Detect which cell encompasses the target text, then output its (X, Y) center coordinate. 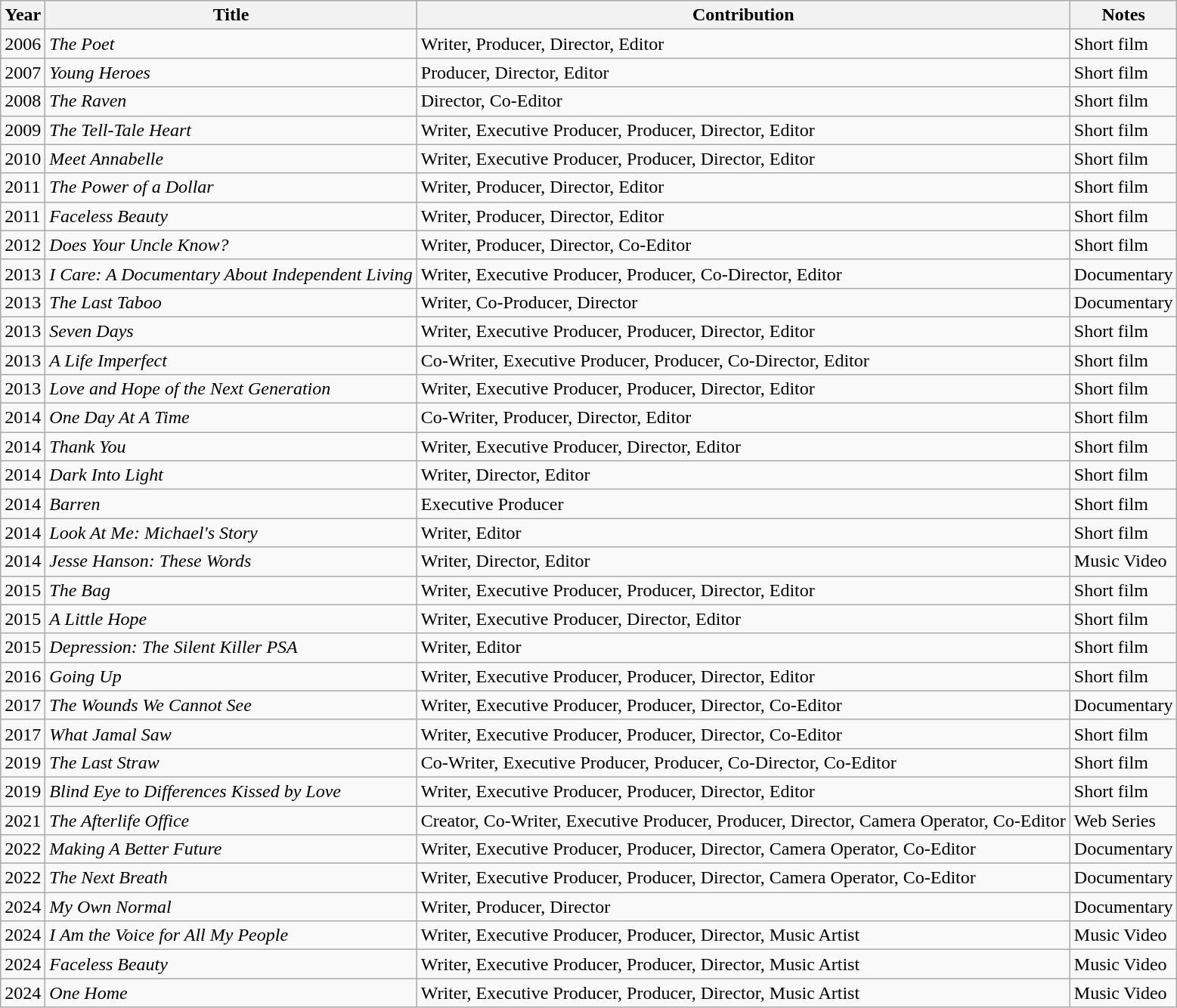
Creator, Co-Writer, Executive Producer, Producer, Director, Camera Operator, Co-Editor (743, 820)
2007 (23, 73)
The Next Breath (231, 878)
The Tell-Tale Heart (231, 130)
A Little Hope (231, 619)
Contribution (743, 15)
Writer, Producer, Director (743, 907)
Barren (231, 504)
2010 (23, 159)
Notes (1123, 15)
The Afterlife Office (231, 820)
2012 (23, 245)
I Am the Voice for All My People (231, 935)
The Poet (231, 44)
The Power of a Dollar (231, 187)
I Care: A Documentary About Independent Living (231, 274)
What Jamal Saw (231, 734)
The Last Straw (231, 762)
2021 (23, 820)
Love and Hope of the Next Generation (231, 389)
One Home (231, 993)
2006 (23, 44)
Young Heroes (231, 73)
The Bag (231, 590)
Meet Annabelle (231, 159)
2016 (23, 676)
Thank You (231, 447)
Web Series (1123, 820)
The Wounds We Cannot See (231, 705)
Depression: The Silent Killer PSA (231, 648)
Going Up (231, 676)
Co-Writer, Executive Producer, Producer, Co-Director, Editor (743, 360)
Writer, Executive Producer, Producer, Co-Director, Editor (743, 274)
My Own Normal (231, 907)
The Last Taboo (231, 302)
Director, Co-Editor (743, 101)
Dark Into Light (231, 475)
Look At Me: Michael's Story (231, 533)
The Raven (231, 101)
Co-Writer, Producer, Director, Editor (743, 418)
A Life Imperfect (231, 360)
Title (231, 15)
2008 (23, 101)
2009 (23, 130)
One Day At A Time (231, 418)
Does Your Uncle Know? (231, 245)
Co-Writer, Executive Producer, Producer, Co-Director, Co-Editor (743, 762)
Seven Days (231, 331)
Executive Producer (743, 504)
Year (23, 15)
Producer, Director, Editor (743, 73)
Making A Better Future (231, 849)
Blind Eye to Differences Kissed by Love (231, 791)
Jesse Hanson: These Words (231, 561)
Writer, Co-Producer, Director (743, 302)
Writer, Producer, Director, Co-Editor (743, 245)
